Identify which cell holds the provided text, then report its [X, Y] central coordinate. 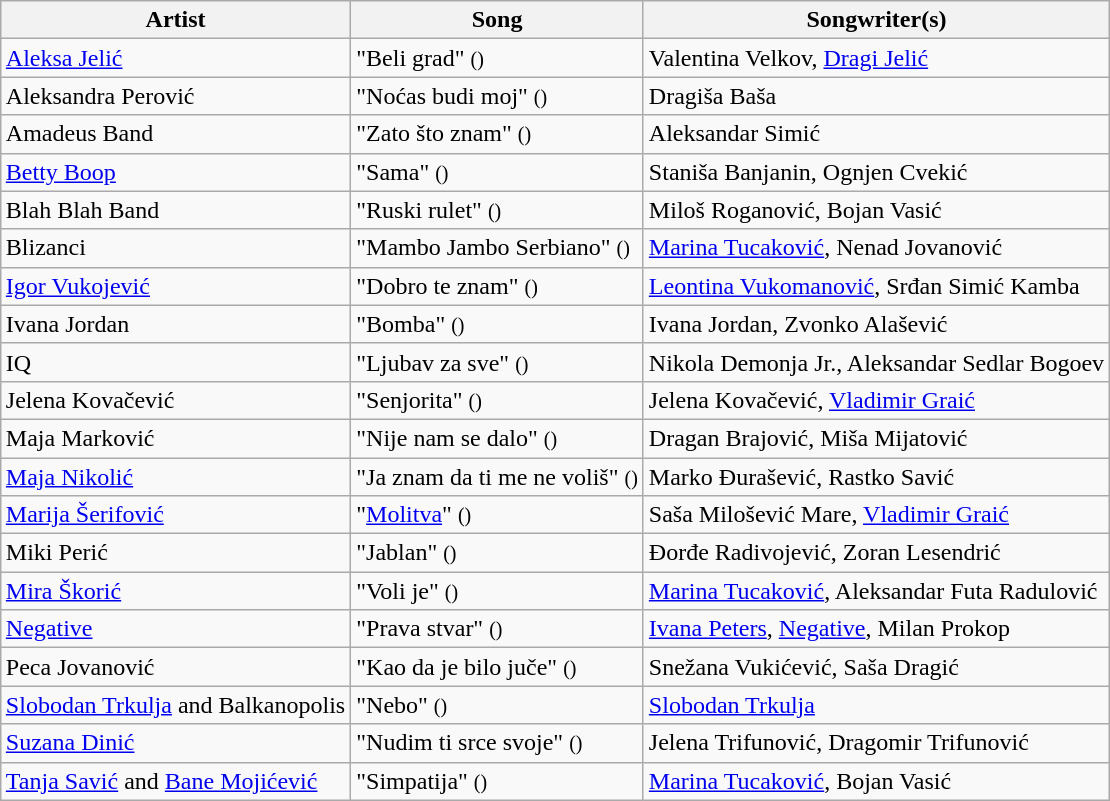
Aleksa Jelić [175, 58]
Jelena Trifunović, Dragomir Trifunović [876, 743]
Miloš Roganović, Bojan Vasić [876, 210]
Betty Boop [175, 172]
Aleksandar Simić [876, 134]
"Bomba" () [498, 324]
"Ljubav za sve" () [498, 362]
Dragan Brajović, Miša Mijatović [876, 438]
Ivana Jordan, Zvonko Alašević [876, 324]
Leontina Vukomanović, Srđan Simić Kamba [876, 286]
"Nebo" () [498, 705]
"Prava stvar" () [498, 629]
Songwriter(s) [876, 20]
Song [498, 20]
"Jablan" () [498, 553]
Suzana Dinić [175, 743]
Snežana Vukićević, Saša Dragić [876, 667]
Miki Perić [175, 553]
Ivana Peters, Negative, Milan Prokop [876, 629]
Valentina Velkov, Dragi Jelić [876, 58]
Peca Jovanović [175, 667]
Marina Tucaković, Aleksandar Futa Radulović [876, 591]
Igor Vukojević [175, 286]
"Noćas budi moj" () [498, 96]
Artist [175, 20]
Jelena Kovačević [175, 400]
Negative [175, 629]
"Nije nam se dalo" () [498, 438]
"Ruski rulet" () [498, 210]
Marija Šerifović [175, 515]
Ivana Jordan [175, 324]
Tanja Savić and Bane Mojićević [175, 781]
Jelena Kovačević, Vladimir Graić [876, 400]
Aleksandra Perović [175, 96]
"Senjorita" () [498, 400]
IQ [175, 362]
Saša Milošević Mare, Vladimir Graić [876, 515]
Maja Nikolić [175, 477]
Amadeus Band [175, 134]
"Ja znam da ti me ne voliš" () [498, 477]
"Voli je" () [498, 591]
"Beli grad" () [498, 58]
"Kao da je bilo juče" () [498, 667]
"Sama" () [498, 172]
Nikola Demonja Jr., Aleksandar Sedlar Bogoev [876, 362]
Marina Tucaković, Nenad Jovanović [876, 248]
Mira Škorić [175, 591]
Marko Đurašević, Rastko Savić [876, 477]
"Zato što znam" () [498, 134]
Blah Blah Band [175, 210]
Staniša Banjanin, Ognjen Cvekić [876, 172]
"Mambo Jambo Serbiano" () [498, 248]
"Dobro te znam" () [498, 286]
Slobodan Trkulja and Balkanopolis [175, 705]
"Simpatija" () [498, 781]
Blizanci [175, 248]
Marina Tucaković, Bojan Vasić [876, 781]
Maja Marković [175, 438]
Dragiša Baša [876, 96]
"Nudim ti srce svoje" () [498, 743]
"Molitva" () [498, 515]
Slobodan Trkulja [876, 705]
Đorđe Radivojević, Zoran Lesendrić [876, 553]
